Capture the cell that displays the provided text and extract its (x, y) central coordinate. 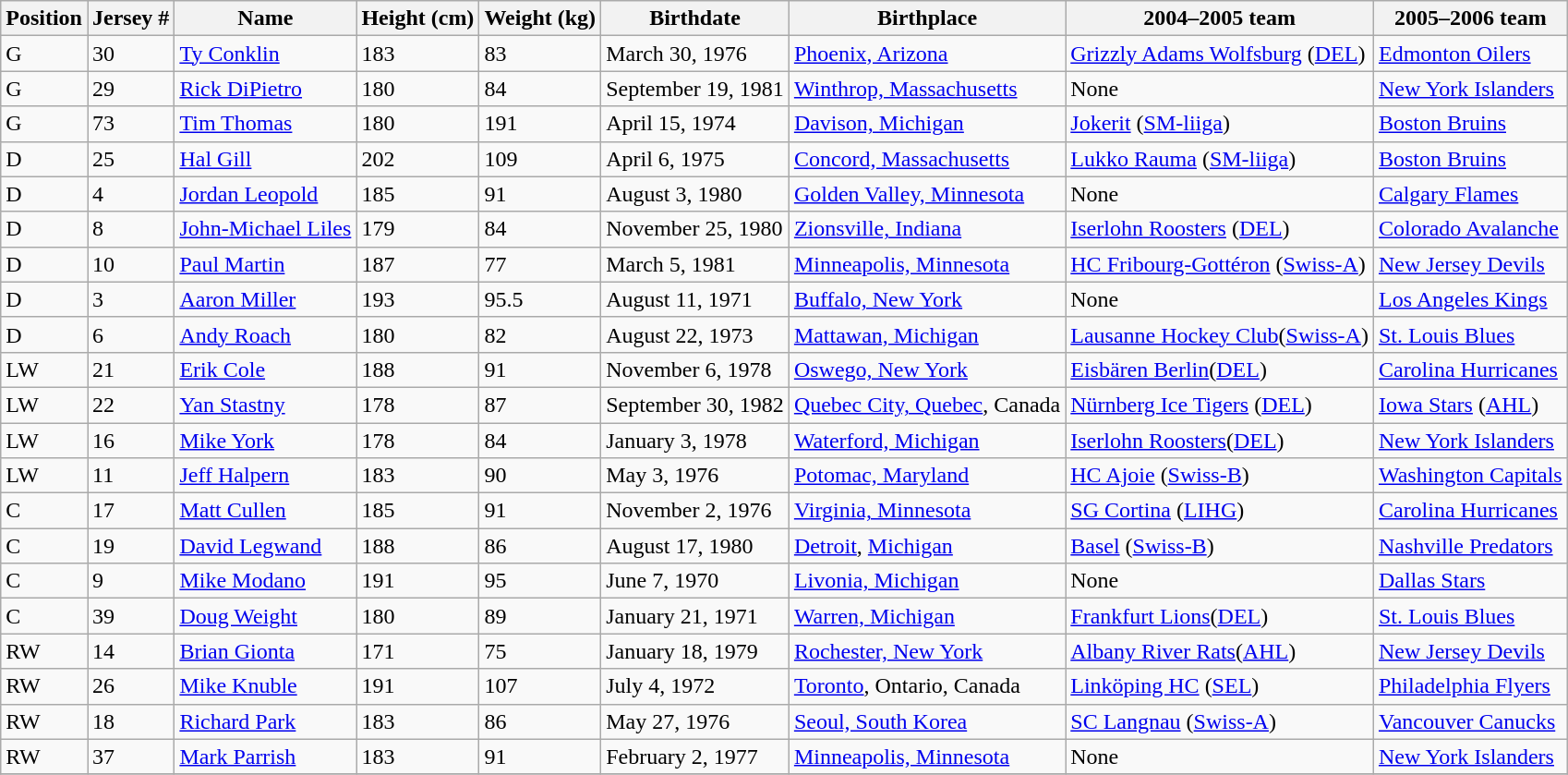
Brian Gionta (266, 651)
19 (130, 546)
Davison, Michigan (927, 124)
Birthplace (927, 18)
Richard Park (266, 721)
Ty Conklin (266, 54)
March 5, 1981 (695, 264)
January 21, 1971 (695, 616)
Waterford, Michigan (927, 441)
Detroit, Michigan (927, 546)
Livonia, Michigan (927, 581)
90 (540, 476)
9 (130, 581)
75 (540, 651)
87 (540, 405)
April 6, 1975 (695, 159)
Doug Weight (266, 616)
95.5 (540, 299)
Dallas Stars (1470, 581)
September 19, 1981 (695, 89)
11 (130, 476)
Virginia, Minnesota (927, 511)
Nürnberg Ice Tigers (DEL) (1220, 405)
Iserlohn Roosters(DEL) (1220, 441)
Yan Stastny (266, 405)
Weight (kg) (540, 18)
107 (540, 686)
Quebec City, Quebec, Canada (927, 405)
November 6, 1978 (695, 369)
Andy Roach (266, 334)
Vancouver Canucks (1470, 721)
Oswego, New York (927, 369)
Paul Martin (266, 264)
193 (417, 299)
29 (130, 89)
Rick DiPietro (266, 89)
Golden Valley, Minnesota (927, 194)
18 (130, 721)
Frankfurt Lions(DEL) (1220, 616)
82 (540, 334)
30 (130, 54)
Iserlohn Roosters (DEL) (1220, 229)
14 (130, 651)
25 (130, 159)
January 18, 1979 (695, 651)
26 (130, 686)
Mike Modano (266, 581)
Calgary Flames (1470, 194)
2005–2006 team (1470, 18)
Mattawan, Michigan (927, 334)
David Legwand (266, 546)
August 3, 1980 (695, 194)
Concord, Massachusetts (927, 159)
Albany River Rats(AHL) (1220, 651)
16 (130, 441)
Washington Capitals (1470, 476)
Jeff Halpern (266, 476)
39 (130, 616)
January 3, 1978 (695, 441)
8 (130, 229)
Colorado Avalanche (1470, 229)
17 (130, 511)
HC Fribourg-Gottéron (Swiss-A) (1220, 264)
SG Cortina (LIHG) (1220, 511)
November 25, 1980 (695, 229)
November 2, 1976 (695, 511)
May 27, 1976 (695, 721)
Jordan Leopold (266, 194)
95 (540, 581)
March 30, 1976 (695, 54)
109 (540, 159)
10 (130, 264)
Tim Thomas (266, 124)
Jokerit (SM-liiga) (1220, 124)
Mike York (266, 441)
Aaron Miller (266, 299)
77 (540, 264)
Philadelphia Flyers (1470, 686)
John-Michael Liles (266, 229)
Grizzly Adams Wolfsburg (DEL) (1220, 54)
6 (130, 334)
Zionsville, Indiana (927, 229)
Phoenix, Arizona (927, 54)
179 (417, 229)
Hal Gill (266, 159)
July 4, 1972 (695, 686)
2004–2005 team (1220, 18)
Lausanne Hockey Club(Swiss-A) (1220, 334)
August 11, 1971 (695, 299)
Linköping HC (SEL) (1220, 686)
Mark Parrish (266, 757)
73 (130, 124)
Erik Cole (266, 369)
Position (44, 18)
Birthdate (695, 18)
Iowa Stars (AHL) (1470, 405)
Basel (Swiss-B) (1220, 546)
Jersey # (130, 18)
Edmonton Oilers (1470, 54)
April 15, 1974 (695, 124)
Warren, Michigan (927, 616)
Seoul, South Korea (927, 721)
June 7, 1970 (695, 581)
Winthrop, Massachusetts (927, 89)
Potomac, Maryland (927, 476)
Matt Cullen (266, 511)
August 17, 1980 (695, 546)
Los Angeles Kings (1470, 299)
89 (540, 616)
HC Ajoie (Swiss-B) (1220, 476)
Lukko Rauma (SM-liiga) (1220, 159)
Toronto, Ontario, Canada (927, 686)
83 (540, 54)
Mike Knuble (266, 686)
August 22, 1973 (695, 334)
Height (cm) (417, 18)
3 (130, 299)
171 (417, 651)
Name (266, 18)
187 (417, 264)
Eisbären Berlin(DEL) (1220, 369)
September 30, 1982 (695, 405)
22 (130, 405)
Rochester, New York (927, 651)
SC Langnau (Swiss-A) (1220, 721)
4 (130, 194)
Buffalo, New York (927, 299)
Nashville Predators (1470, 546)
21 (130, 369)
May 3, 1976 (695, 476)
February 2, 1977 (695, 757)
202 (417, 159)
37 (130, 757)
